Output the [x, y] coordinate of the center of the cell containing the given text.  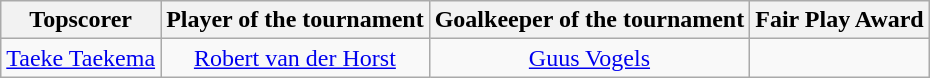
Fair Play Award [840, 20]
Robert van der Horst [296, 58]
Guus Vogels [590, 58]
Goalkeeper of the tournament [590, 20]
Topscorer [81, 20]
Taeke Taekema [81, 58]
Player of the tournament [296, 20]
